Search for the cell housing the specified text and yield its (x, y) center coordinate. 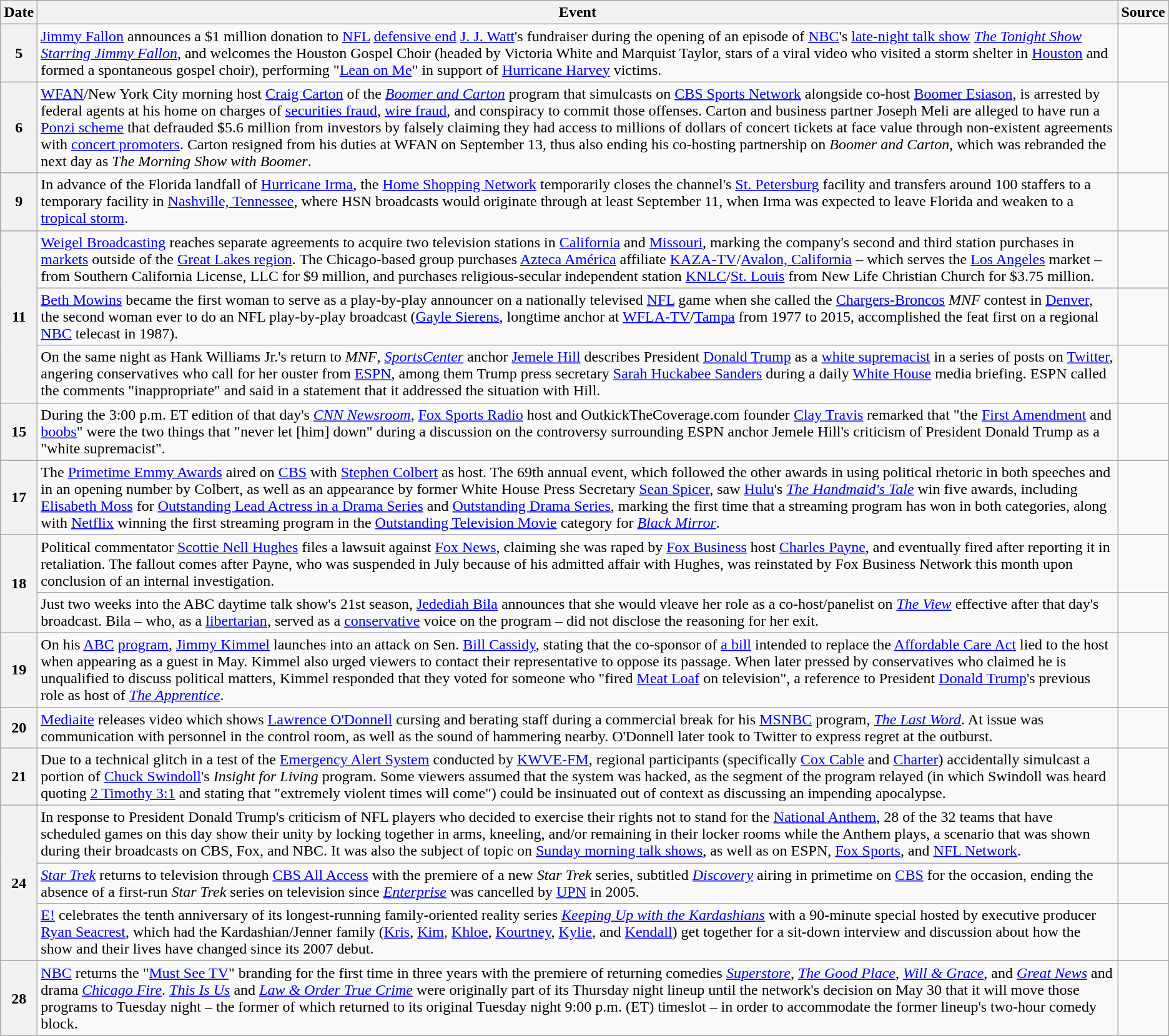
Event (578, 12)
19 (19, 669)
Source (1143, 12)
15 (19, 432)
Date (19, 12)
11 (19, 317)
18 (19, 583)
28 (19, 998)
5 (19, 53)
9 (19, 202)
21 (19, 777)
20 (19, 727)
6 (19, 127)
24 (19, 883)
17 (19, 497)
